Extract the [X, Y] coordinate from the center of the cell holding the provided text.  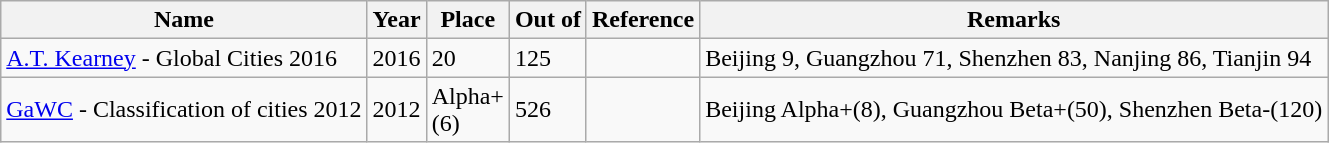
A.T. Kearney - Global Cities 2016 [184, 58]
526 [548, 110]
Beijing 9, Guangzhou 71, Shenzhen 83, Nanjing 86, Tianjin 94 [1014, 58]
Out of [548, 20]
Name [184, 20]
125 [548, 58]
Remarks [1014, 20]
Place [468, 20]
Beijing Alpha+(8), Guangzhou Beta+(50), Shenzhen Beta-(120) [1014, 110]
Year [396, 20]
20 [468, 58]
2016 [396, 58]
Alpha+(6) [468, 110]
2012 [396, 110]
Reference [642, 20]
GaWC - Classification of cities 2012 [184, 110]
